Detect which cell encompasses the target text, then output its (x, y) center coordinate. 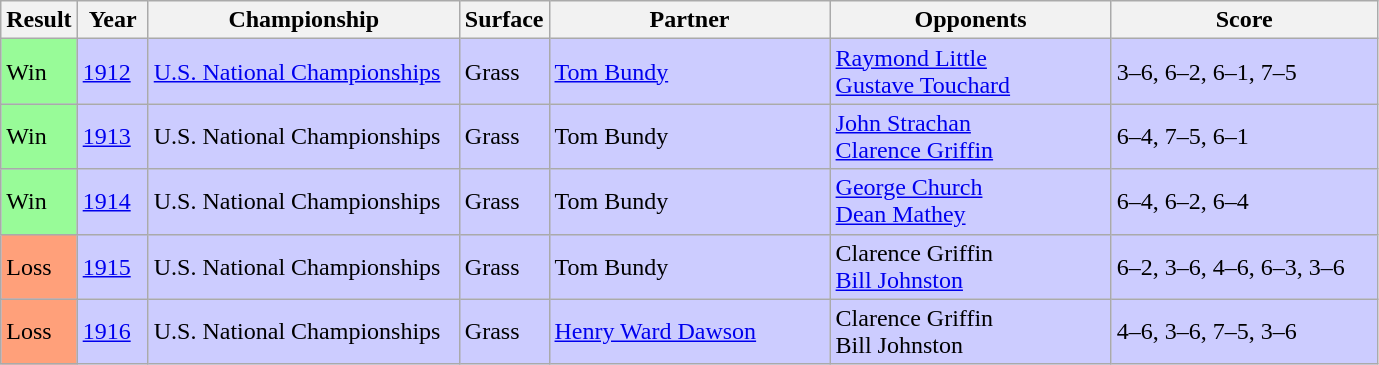
Result (39, 20)
6–4, 6–2, 6–4 (1244, 202)
1916 (112, 332)
Raymond Little Gustave Touchard (970, 72)
1915 (112, 266)
4–6, 3–6, 7–5, 3–6 (1244, 332)
6–2, 3–6, 4–6, 6–3, 3–6 (1244, 266)
Surface (504, 20)
1914 (112, 202)
John Strachan Clarence Griffin (970, 136)
3–6, 6–2, 6–1, 7–5 (1244, 72)
Score (1244, 20)
Partner (690, 20)
1912 (112, 72)
6–4, 7–5, 6–1 (1244, 136)
1913 (112, 136)
Henry Ward Dawson (690, 332)
Year (112, 20)
Championship (304, 20)
George Church Dean Mathey (970, 202)
Opponents (970, 20)
